Locate the cell with the specified text and output its [X, Y] center coordinate. 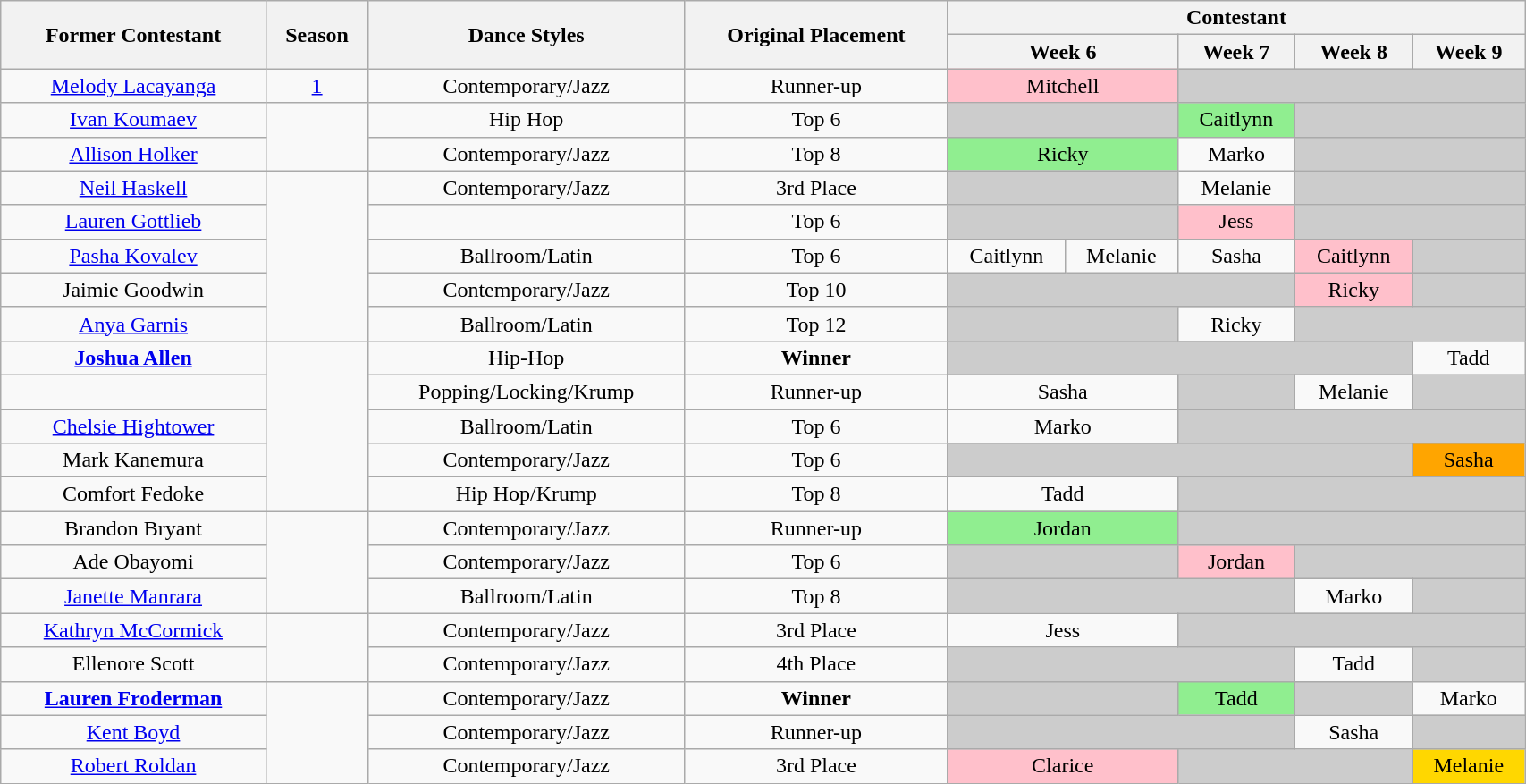
Lauren Gottlieb [134, 222]
Brandon Bryant [134, 528]
Melody Lacayanga [134, 86]
Dance Styles [527, 35]
1 [316, 86]
Top 12 [817, 324]
Week 8 [1353, 52]
Robert Roldan [134, 766]
Week 9 [1469, 52]
Kent Boyd [134, 732]
Popping/Locking/Krump [527, 392]
Hip-Hop [527, 358]
Contestant [1235, 18]
Anya Garnis [134, 324]
Ellenore Scott [134, 664]
Pasha Kovalev [134, 256]
Joshua Allen [134, 358]
Chelsie Hightower [134, 426]
Week 6 [1062, 52]
Week 7 [1235, 52]
Ade Obayomi [134, 562]
Kathryn McCormick [134, 630]
Jaimie Goodwin [134, 290]
Top 10 [817, 290]
Neil Haskell [134, 188]
Lauren Froderman [134, 698]
Comfort Fedoke [134, 494]
Original Placement [817, 35]
Ivan Koumaev [134, 120]
Janette Manrara [134, 596]
Clarice [1062, 766]
Season [316, 35]
Mark Kanemura [134, 460]
4th Place [817, 664]
Former Contestant [134, 35]
Mitchell [1062, 86]
Hip Hop/Krump [527, 494]
Allison Holker [134, 154]
Hip Hop [527, 120]
